Extract the [X, Y] coordinate from the center of the cell holding the provided text.  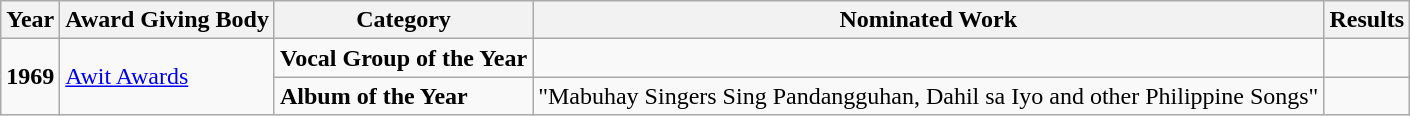
Award Giving Body [168, 20]
Category [403, 20]
Album of the Year [403, 96]
Year [30, 20]
Results [1367, 20]
Nominated Work [928, 20]
"Mabuhay Singers Sing Pandangguhan, Dahil sa Iyo and other Philippine Songs" [928, 96]
1969 [30, 77]
Awit Awards [168, 77]
Vocal Group of the Year [403, 58]
